Find where the given text appears and provide that cell's center as [x, y] coordinate. 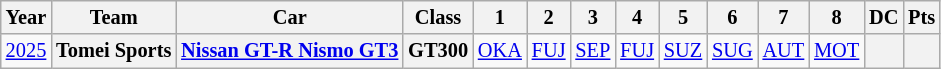
AUT [784, 51]
2 [549, 17]
SUG [732, 51]
OKA [500, 51]
Nissan GT-R Nismo GT3 [290, 51]
Car [290, 17]
6 [732, 17]
Pts [922, 17]
1 [500, 17]
7 [784, 17]
MOT [836, 51]
4 [637, 17]
DC [884, 17]
5 [683, 17]
Tomei Sports [114, 51]
SEP [592, 51]
3 [592, 17]
GT300 [438, 51]
Class [438, 17]
SUZ [683, 51]
Team [114, 17]
2025 [26, 51]
8 [836, 17]
Year [26, 17]
